Provide the [x, y] coordinate of the cell's center where the given text is located.  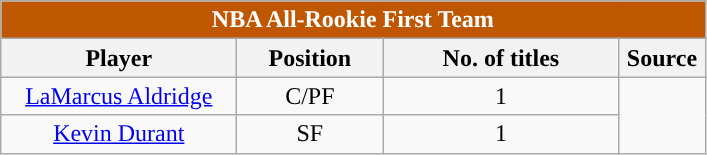
Player [119, 58]
LaMarcus Aldridge [119, 96]
SF [310, 134]
Position [310, 58]
No. of titles [501, 58]
C/PF [310, 96]
Source [662, 58]
NBA All-Rookie First Team [353, 20]
Kevin Durant [119, 134]
